Find where the given text appears and provide that cell's center as [X, Y] coordinate. 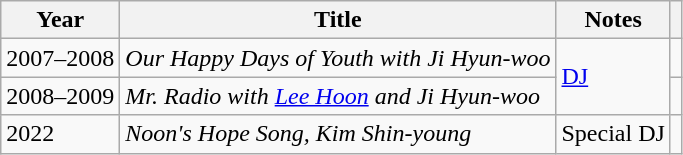
2022 [60, 134]
Noon's Hope Song, Kim Shin-young [338, 134]
2008–2009 [60, 96]
Year [60, 20]
Title [338, 20]
Mr. Radio with Lee Hoon and Ji Hyun-woo [338, 96]
2007–2008 [60, 58]
DJ [613, 77]
Special DJ [613, 134]
Our Happy Days of Youth with Ji Hyun-woo [338, 58]
Notes [613, 20]
